Scan for the cell matching the given text and deliver its [x, y] coordinate at center. 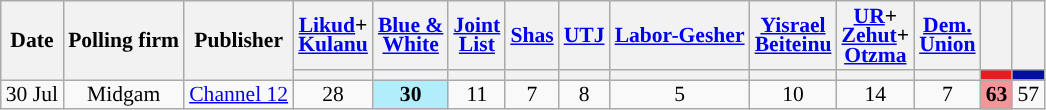
30 [410, 95]
10 [794, 95]
Shas [532, 36]
Labor-Gesher [680, 36]
Blue &White [410, 36]
30 Jul [32, 95]
Channel 12 [238, 95]
UTJ [584, 36]
JointList [476, 36]
YisraelBeiteinu [794, 36]
14 [875, 95]
Midgam [124, 95]
57 [1028, 95]
Date [32, 40]
63 [997, 95]
11 [476, 95]
UR+Zehut+Otzma [875, 36]
Dem. Union [948, 36]
5 [680, 95]
Polling firm [124, 40]
8 [584, 95]
Likud+Kulanu [333, 36]
Publisher [238, 40]
28 [333, 95]
